Find where the given text appears and provide that cell's center as [X, Y] coordinate. 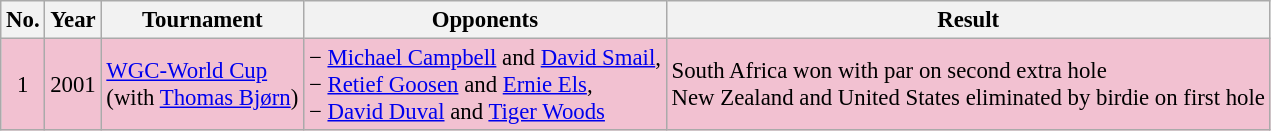
1 [23, 85]
2001 [73, 85]
Result [968, 20]
No. [23, 20]
Opponents [486, 20]
Tournament [202, 20]
South Africa won with par on second extra holeNew Zealand and United States eliminated by birdie on first hole [968, 85]
Year [73, 20]
WGC-World Cup(with Thomas Bjørn) [202, 85]
− Michael Campbell and David Smail, − Retief Goosen and Ernie Els, − David Duval and Tiger Woods [486, 85]
